Determine the [x, y] coordinate at the center of the cell enclosing the given text.  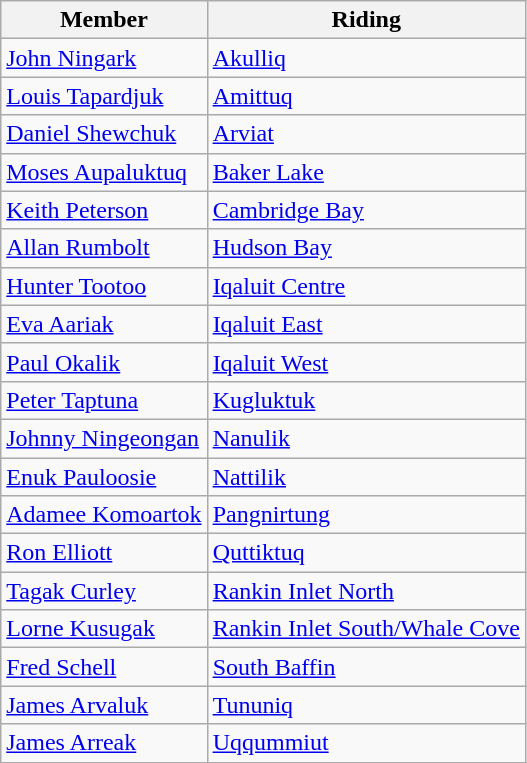
Moses Aupaluktuq [104, 172]
Rankin Inlet North [366, 591]
Cambridge Bay [366, 210]
Allan Rumbolt [104, 248]
Ron Elliott [104, 553]
Iqaluit Centre [366, 286]
Daniel Shewchuk [104, 134]
Kugluktuk [366, 400]
Akulliq [366, 58]
Johnny Ningeongan [104, 438]
Paul Okalik [104, 362]
Tagak Curley [104, 591]
Hudson Bay [366, 248]
Peter Taptuna [104, 400]
Louis Tapardjuk [104, 96]
Baker Lake [366, 172]
Fred Schell [104, 667]
Hunter Tootoo [104, 286]
Uqqummiut [366, 743]
Iqaluit West [366, 362]
James Arreak [104, 743]
Quttiktuq [366, 553]
John Ningark [104, 58]
Enuk Pauloosie [104, 477]
Nattilik [366, 477]
Member [104, 20]
Keith Peterson [104, 210]
Eva Aariak [104, 324]
Lorne Kusugak [104, 629]
James Arvaluk [104, 705]
South Baffin [366, 667]
Tununiq [366, 705]
Rankin Inlet South/Whale Cove [366, 629]
Amittuq [366, 96]
Arviat [366, 134]
Nanulik [366, 438]
Riding [366, 20]
Iqaluit East [366, 324]
Adamee Komoartok [104, 515]
Pangnirtung [366, 515]
